Locate the cell with the specified text and output its [X, Y] center coordinate. 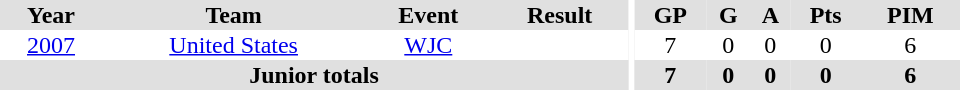
A [770, 15]
Event [428, 15]
Team [234, 15]
PIM [910, 15]
United States [234, 45]
G [728, 15]
WJC [428, 45]
Year [51, 15]
GP [670, 15]
Result [560, 15]
Junior totals [314, 75]
Pts [826, 15]
2007 [51, 45]
